Locate the cell with the specified text and output its (X, Y) center coordinate. 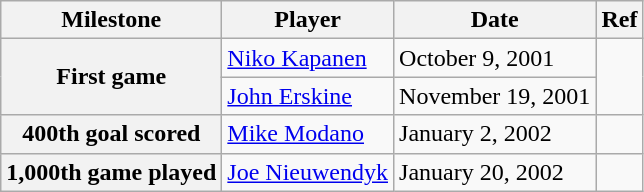
Player (308, 20)
1,000th game played (112, 172)
Ref (620, 20)
January 2, 2002 (495, 134)
October 9, 2001 (495, 58)
Mike Modano (308, 134)
Joe Nieuwendyk (308, 172)
Date (495, 20)
November 19, 2001 (495, 96)
John Erskine (308, 96)
400th goal scored (112, 134)
Milestone (112, 20)
Niko Kapanen (308, 58)
January 20, 2002 (495, 172)
First game (112, 77)
